Extract the [X, Y] coordinate from the center of the cell holding the provided text.  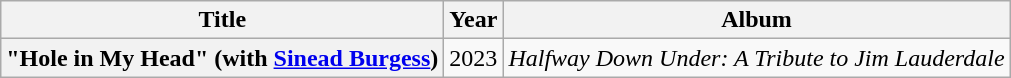
"Hole in My Head" (with Sinead Burgess) [222, 58]
Year [474, 20]
Halfway Down Under: A Tribute to Jim Lauderdale [756, 58]
Album [756, 20]
2023 [474, 58]
Title [222, 20]
